Return the [x, y] coordinate for the center point of the cell that contains the specified text.  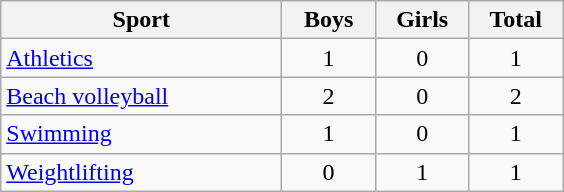
Swimming [142, 134]
Girls [422, 20]
Boys [329, 20]
Beach volleyball [142, 96]
Total [516, 20]
Athletics [142, 58]
Sport [142, 20]
Weightlifting [142, 172]
